Scan for the cell matching the given text and deliver its [X, Y] coordinate at center. 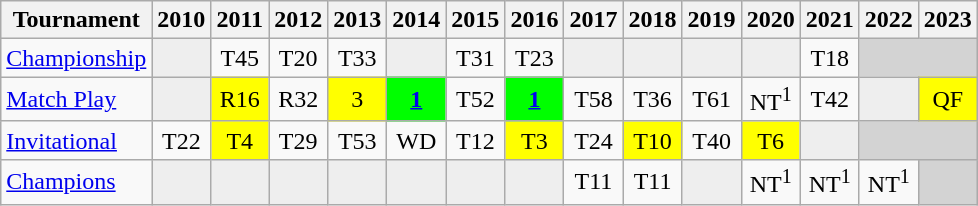
T31 [476, 58]
T23 [534, 58]
T22 [182, 140]
2016 [534, 20]
T61 [712, 100]
Championship [76, 58]
2012 [298, 20]
Champions [76, 182]
T58 [594, 100]
T29 [298, 140]
2015 [476, 20]
T10 [652, 140]
Tournament [76, 20]
2021 [830, 20]
2022 [888, 20]
2019 [712, 20]
2023 [948, 20]
2013 [358, 20]
T6 [770, 140]
T36 [652, 100]
T20 [298, 58]
T3 [534, 140]
T33 [358, 58]
2017 [594, 20]
WD [416, 140]
R32 [298, 100]
T52 [476, 100]
R16 [240, 100]
T18 [830, 58]
Invitational [76, 140]
T53 [358, 140]
T12 [476, 140]
T45 [240, 58]
Match Play [76, 100]
T24 [594, 140]
2020 [770, 20]
2014 [416, 20]
3 [358, 100]
T40 [712, 140]
T42 [830, 100]
QF [948, 100]
T4 [240, 140]
2010 [182, 20]
2018 [652, 20]
2011 [240, 20]
